Detect which cell encompasses the target text, then output its [x, y] center coordinate. 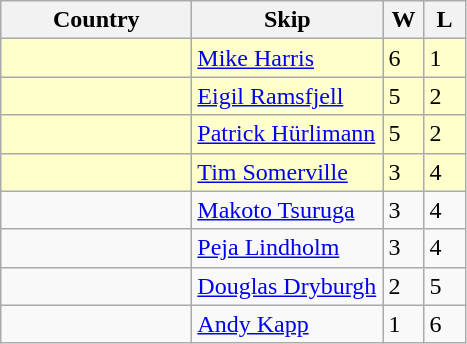
Peja Lindholm [288, 248]
Andy Kapp [288, 324]
W [404, 20]
Skip [288, 20]
L [444, 20]
Mike Harris [288, 58]
Tim Somerville [288, 172]
Makoto Tsuruga [288, 210]
Douglas Dryburgh [288, 286]
Patrick Hürlimann [288, 134]
Eigil Ramsfjell [288, 96]
Country [96, 20]
